Scan for the cell matching the given text and deliver its (X, Y) coordinate at center. 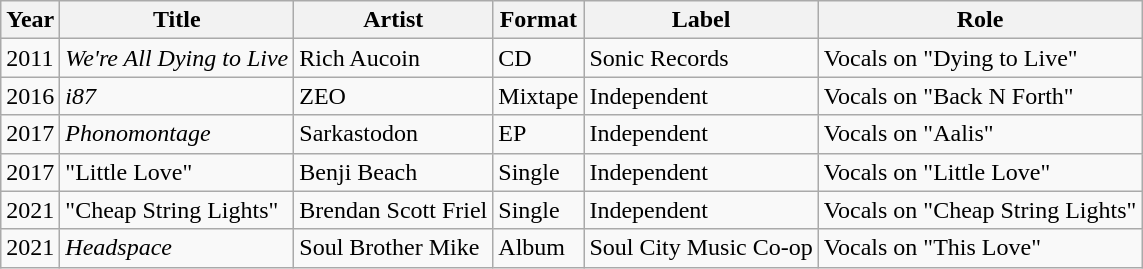
Benji Beach (394, 172)
EP (538, 134)
Vocals on "Aalis" (980, 134)
Soul Brother Mike (394, 248)
"Little Love" (177, 172)
We're All Dying to Live (177, 58)
Headspace (177, 248)
Title (177, 20)
"Cheap String Lights" (177, 210)
Brendan Scott Friel (394, 210)
Mixtape (538, 96)
Format (538, 20)
Sarkastodon (394, 134)
i87 (177, 96)
Artist (394, 20)
Role (980, 20)
Rich Aucoin (394, 58)
2016 (30, 96)
Phonomontage (177, 134)
Vocals on "This Love" (980, 248)
Vocals on "Dying to Live" (980, 58)
Vocals on "Back N Forth" (980, 96)
2011 (30, 58)
ZEO (394, 96)
Label (701, 20)
Album (538, 248)
Vocals on "Little Love" (980, 172)
Sonic Records (701, 58)
Vocals on "Cheap String Lights" (980, 210)
Year (30, 20)
Soul City Music Co-op (701, 248)
CD (538, 58)
